Search for the cell housing the specified text and yield its [X, Y] center coordinate. 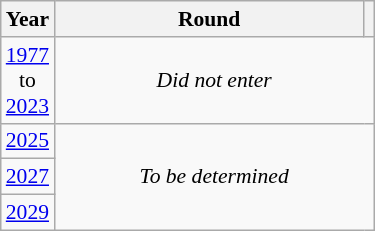
2025 [28, 141]
Round [209, 19]
To be determined [214, 176]
2029 [28, 213]
2027 [28, 177]
Year [28, 19]
1977to2023 [28, 80]
Did not enter [214, 80]
